For the text-containing cell, return its midpoint in [x, y] coordinate format. 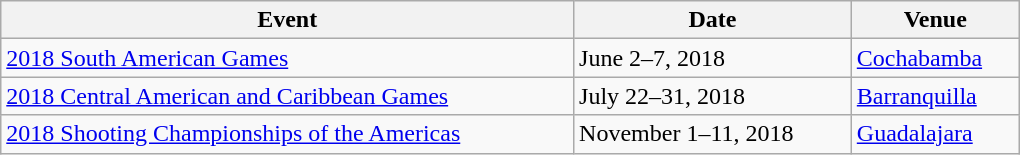
2018 Central American and Caribbean Games [288, 96]
July 22–31, 2018 [713, 96]
Barranquilla [935, 96]
2018 South American Games [288, 58]
November 1–11, 2018 [713, 134]
June 2–7, 2018 [713, 58]
Cochabamba [935, 58]
2018 Shooting Championships of the Americas [288, 134]
Event [288, 20]
Date [713, 20]
Venue [935, 20]
Guadalajara [935, 134]
